Determine the (x, y) coordinate at the center of the cell enclosing the given text.  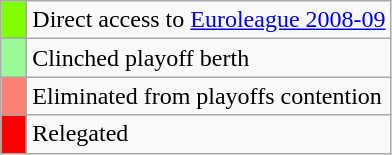
Direct access to Euroleague 2008-09 (209, 20)
Clinched playoff berth (209, 58)
Relegated (209, 134)
Eliminated from playoffs contention (209, 96)
